Scan for the cell matching the given text and deliver its [X, Y] coordinate at center. 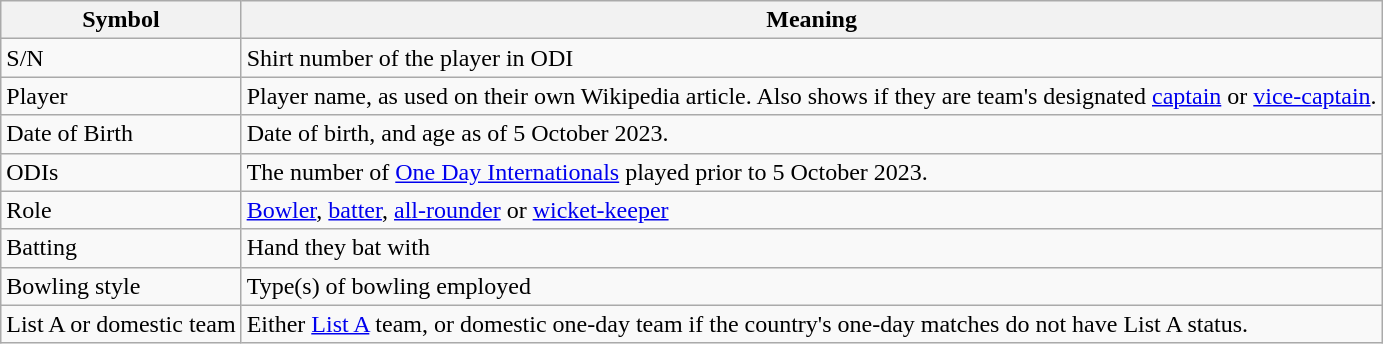
Player [121, 96]
Either List A team, or domestic one-day team if the country's one-day matches do not have List A status. [812, 324]
List A or domestic team [121, 324]
S/N [121, 58]
ODIs [121, 172]
Batting [121, 248]
The number of One Day Internationals played prior to 5 October 2023. [812, 172]
Bowling style [121, 286]
Role [121, 210]
Hand they bat with [812, 248]
Meaning [812, 20]
Bowler, batter, all-rounder or wicket-keeper [812, 210]
Player name, as used on their own Wikipedia article. Also shows if they are team's designated captain or vice-captain. [812, 96]
Date of birth, and age as of 5 October 2023. [812, 134]
Shirt number of the player in ODI [812, 58]
Type(s) of bowling employed [812, 286]
Symbol [121, 20]
Date of Birth [121, 134]
